Detect which cell encompasses the target text, then output its [X, Y] center coordinate. 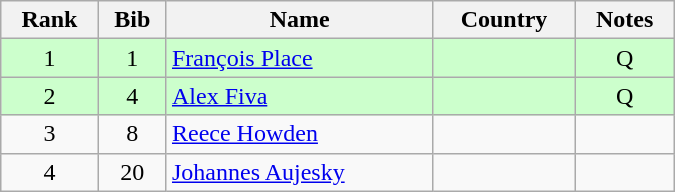
Johannes Aujesky [300, 172]
François Place [300, 58]
2 [50, 96]
Notes [624, 20]
3 [50, 134]
Name [300, 20]
Rank [50, 20]
Alex Fiva [300, 96]
Reece Howden [300, 134]
20 [132, 172]
Country [504, 20]
Bib [132, 20]
8 [132, 134]
